Identify which cell holds the provided text, then report its (x, y) central coordinate. 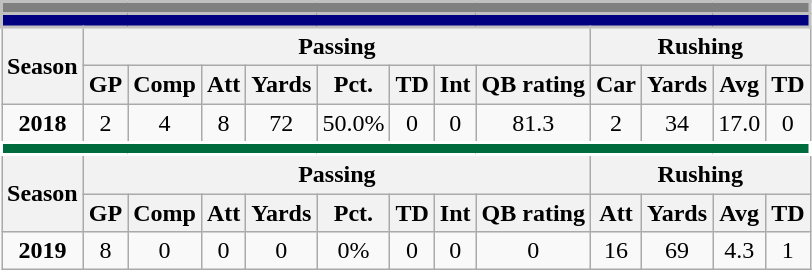
72 (282, 124)
0% (354, 251)
1 (788, 251)
4.3 (740, 251)
34 (678, 124)
2018 (43, 124)
16 (616, 251)
69 (678, 251)
2019 (43, 251)
81.3 (533, 124)
Car (616, 84)
17.0 (740, 124)
4 (165, 124)
50.0% (354, 124)
